Locate the cell with the specified text and output its [x, y] center coordinate. 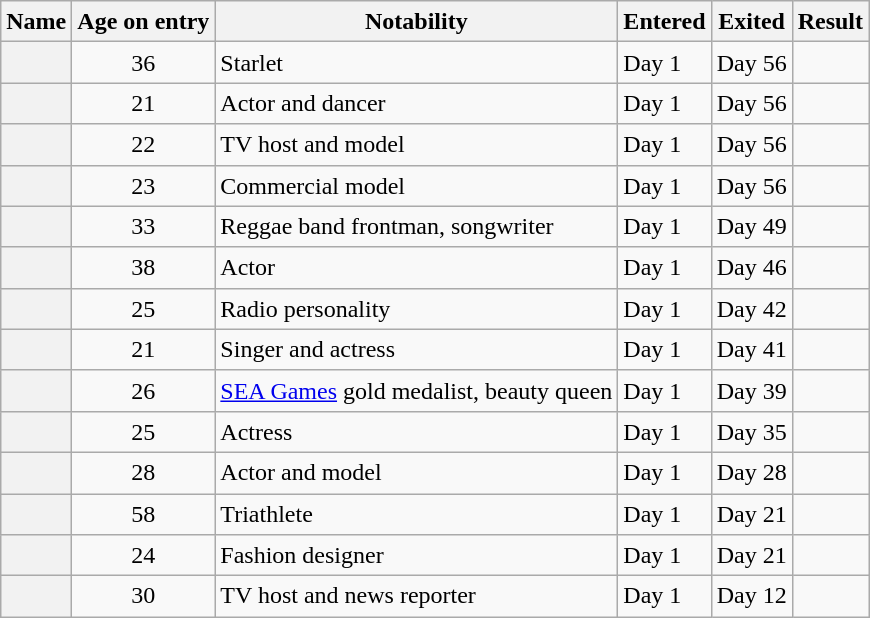
38 [144, 268]
28 [144, 472]
58 [144, 514]
Triathlete [416, 514]
Entered [664, 22]
TV host and model [416, 144]
26 [144, 390]
Exited [752, 22]
Radio personality [416, 308]
Day 12 [752, 596]
Reggae band frontman, songwriter [416, 226]
Notability [416, 22]
Day 28 [752, 472]
TV host and news reporter [416, 596]
23 [144, 186]
Starlet [416, 62]
Actor and dancer [416, 104]
Actor and model [416, 472]
Singer and actress [416, 350]
Day 42 [752, 308]
Day 39 [752, 390]
Commercial model [416, 186]
22 [144, 144]
Name [36, 22]
33 [144, 226]
Result [830, 22]
Actress [416, 432]
Fashion designer [416, 556]
Day 49 [752, 226]
Age on entry [144, 22]
24 [144, 556]
Day 41 [752, 350]
Day 46 [752, 268]
30 [144, 596]
36 [144, 62]
SEA Games gold medalist, beauty queen [416, 390]
Day 35 [752, 432]
Actor [416, 268]
